Scan for the cell matching the given text and deliver its (x, y) coordinate at center. 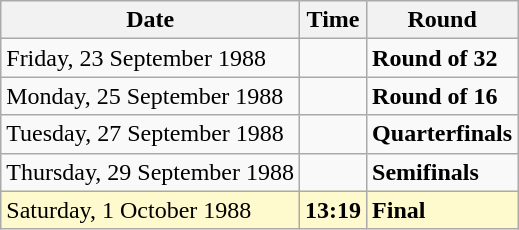
Round (442, 20)
Semifinals (442, 172)
Date (150, 20)
Quarterfinals (442, 134)
Saturday, 1 October 1988 (150, 210)
Tuesday, 27 September 1988 (150, 134)
Round of 16 (442, 96)
Time (334, 20)
Friday, 23 September 1988 (150, 58)
Monday, 25 September 1988 (150, 96)
Round of 32 (442, 58)
Final (442, 210)
Thursday, 29 September 1988 (150, 172)
13:19 (334, 210)
